Capture the cell that displays the provided text and extract its [x, y] central coordinate. 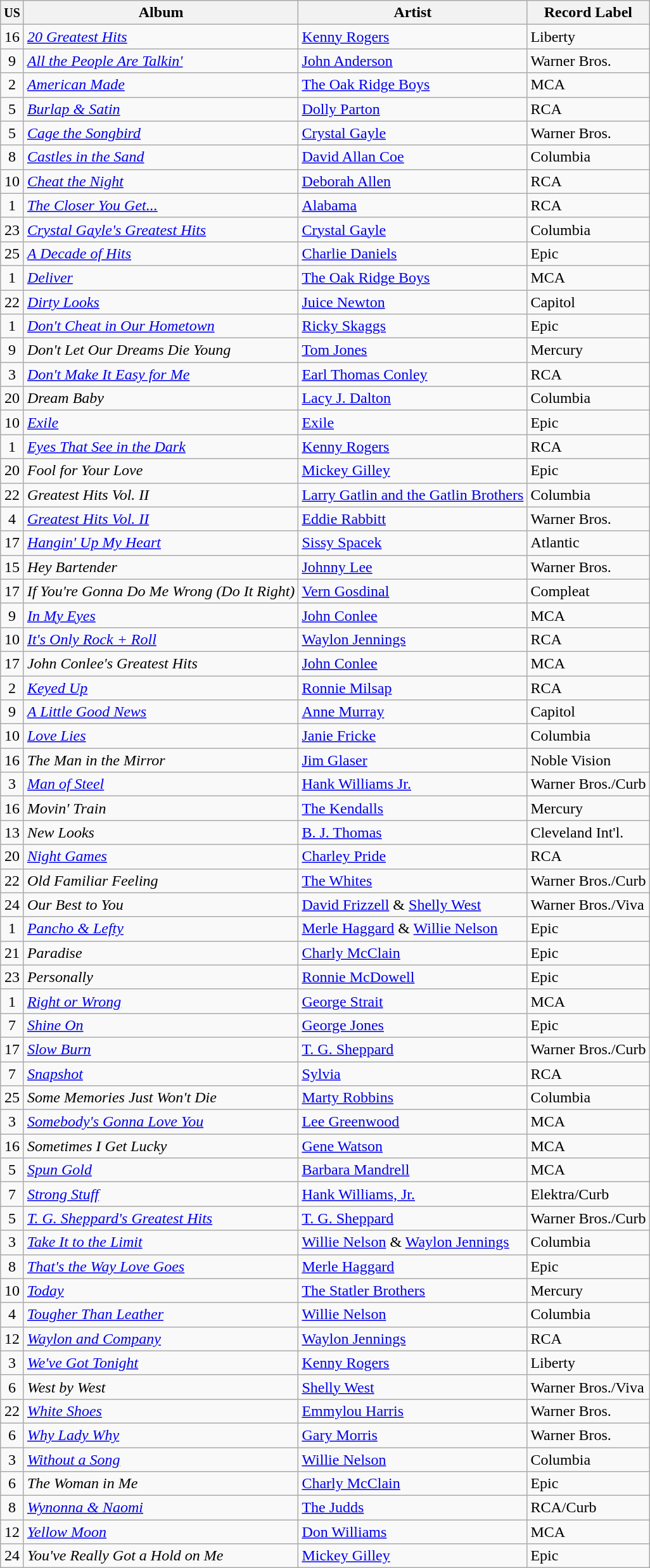
Deborah Allen [413, 181]
Fool for Your Love [161, 471]
Man of Steel [161, 784]
US [13, 13]
Larry Gatlin and the Gatlin Brothers [413, 495]
Sometimes I Get Lucky [161, 1146]
21 [13, 953]
Take It to the Limit [161, 1242]
Keyed Up [161, 687]
Atlantic [588, 543]
Castles in the Sand [161, 157]
Cleveland Int'l. [588, 832]
Yellow Moon [161, 1532]
All the People Are Talkin' [161, 61]
Movin' Train [161, 808]
Wynonna & Naomi [161, 1508]
Hank Williams Jr. [413, 784]
Tom Jones [413, 350]
Eddie Rabbitt [413, 519]
Lee Greenwood [413, 1122]
Merle Haggard & Willie Nelson [413, 929]
Snapshot [161, 1074]
Waylon and Company [161, 1339]
Sylvia [413, 1074]
Paradise [161, 953]
15 [13, 567]
Charlie Daniels [413, 253]
John Conlee's Greatest Hits [161, 663]
The Woman in Me [161, 1484]
Pancho & Lefty [161, 929]
John Anderson [413, 61]
RCA/Curb [588, 1508]
Dolly Parton [413, 109]
Spun Gold [161, 1170]
Right or Wrong [161, 1001]
Personally [161, 977]
Without a Song [161, 1459]
Jim Glaser [413, 760]
Night Games [161, 857]
Sissy Spacek [413, 543]
Anne Murray [413, 712]
Shelly West [413, 1387]
Gene Watson [413, 1146]
Eyes That See in the Dark [161, 447]
Ricky Skaggs [413, 326]
Barbara Mandrell [413, 1170]
13 [13, 832]
Don't Make It Easy for Me [161, 374]
Juice Newton [413, 302]
White Shoes [161, 1411]
Why Lady Why [161, 1435]
Don't Let Our Dreams Die Young [161, 350]
Hey Bartender [161, 567]
Willie Nelson & Waylon Jennings [413, 1242]
Slow Burn [161, 1049]
Don Williams [413, 1532]
Record Label [588, 13]
Merle Haggard [413, 1266]
Old Familiar Feeling [161, 881]
The Judds [413, 1508]
Vern Gosdinal [413, 591]
Strong Stuff [161, 1194]
Dream Baby [161, 398]
If You're Gonna Do Me Wrong (Do It Right) [161, 591]
It's Only Rock + Roll [161, 639]
David Allan Coe [413, 157]
Deliver [161, 277]
Alabama [413, 205]
Some Memories Just Won't Die [161, 1098]
In My Eyes [161, 615]
George Jones [413, 1025]
Don't Cheat in Our Hometown [161, 326]
Marty Robbins [413, 1098]
Tougher Than Leather [161, 1315]
You've Really Got a Hold on Me [161, 1556]
The Kendalls [413, 808]
Our Best to You [161, 905]
Crystal Gayle's Greatest Hits [161, 229]
David Frizzell & Shelly West [413, 905]
Love Lies [161, 736]
Shine On [161, 1025]
Artist [413, 13]
Janie Fricke [413, 736]
Johnny Lee [413, 567]
T. G. Sheppard's Greatest Hits [161, 1218]
Cheat the Night [161, 181]
Burlap & Satin [161, 109]
A Decade of Hits [161, 253]
George Strait [413, 1001]
Ronnie Milsap [413, 687]
West by West [161, 1387]
Emmylou Harris [413, 1411]
The Statler Brothers [413, 1291]
New Looks [161, 832]
Lacy J. Dalton [413, 398]
Hank Williams, Jr. [413, 1194]
American Made [161, 85]
That's the Way Love Goes [161, 1266]
20 Greatest Hits [161, 37]
Earl Thomas Conley [413, 374]
Dirty Looks [161, 302]
Today [161, 1291]
Elektra/Curb [588, 1194]
Cage the Songbird [161, 133]
Album [161, 13]
Gary Morris [413, 1435]
B. J. Thomas [413, 832]
The Man in the Mirror [161, 760]
Noble Vision [588, 760]
The Whites [413, 881]
Somebody's Gonna Love You [161, 1122]
The Closer You Get... [161, 205]
Ronnie McDowell [413, 977]
Compleat [588, 591]
A Little Good News [161, 712]
Charley Pride [413, 857]
Hangin' Up My Heart [161, 543]
We've Got Tonight [161, 1363]
